Extract the (X, Y) coordinate from the center of the cell holding the provided text.  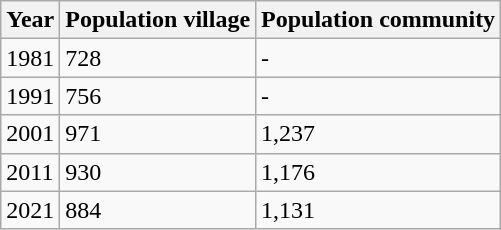
1,131 (378, 210)
884 (158, 210)
2001 (30, 134)
2021 (30, 210)
756 (158, 96)
1981 (30, 58)
1,237 (378, 134)
930 (158, 172)
Population village (158, 20)
Population community (378, 20)
728 (158, 58)
2011 (30, 172)
1,176 (378, 172)
Year (30, 20)
1991 (30, 96)
971 (158, 134)
